Provide the (x, y) coordinate of the cell's center where the given text is located.  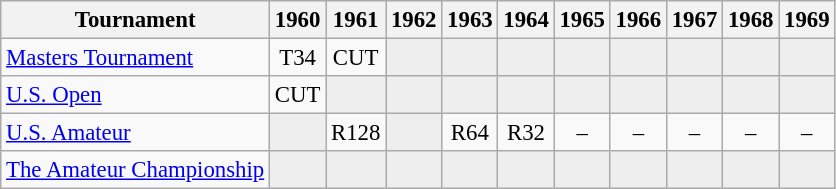
1960 (298, 20)
1962 (414, 20)
T34 (298, 58)
Tournament (136, 20)
R32 (526, 133)
The Amateur Championship (136, 170)
R128 (356, 133)
Masters Tournament (136, 58)
1961 (356, 20)
1963 (470, 20)
1969 (807, 20)
1965 (582, 20)
1967 (694, 20)
1964 (526, 20)
1968 (751, 20)
R64 (470, 133)
1966 (638, 20)
U.S. Open (136, 95)
U.S. Amateur (136, 133)
